Locate the cell with the specified text and output its (X, Y) center coordinate. 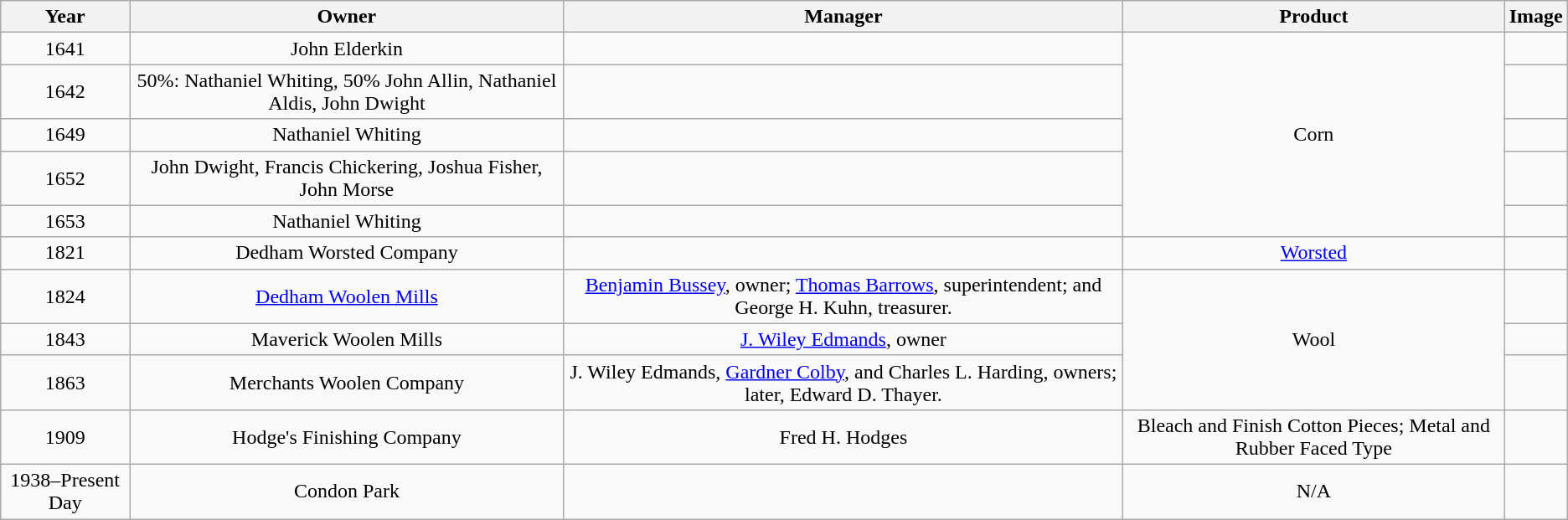
Worsted (1314, 253)
John Dwight, Francis Chickering, Joshua Fisher, John Morse (347, 178)
Manager (843, 17)
Bleach and Finish Cotton Pieces; Metal and Rubber Faced Type (1314, 437)
1649 (65, 135)
Hodge's Finishing Company (347, 437)
1843 (65, 339)
Dedham Worsted Company (347, 253)
1938–Present Day (65, 491)
Fred H. Hodges (843, 437)
Product (1314, 17)
1824 (65, 296)
50%: Nathaniel Whiting, 50% John Allin, Nathaniel Aldis, John Dwight (347, 92)
Maverick Woolen Mills (347, 339)
John Elderkin (347, 49)
1909 (65, 437)
Year (65, 17)
1821 (65, 253)
J. Wiley Edmands, Gardner Colby, and Charles L. Harding, owners; later, Edward D. Thayer. (843, 382)
Corn (1314, 135)
Owner (347, 17)
Benjamin Bussey, owner; Thomas Barrows, superintendent; and George H. Kuhn, treasurer. (843, 296)
Dedham Woolen Mills (347, 296)
Wool (1314, 339)
1642 (65, 92)
1863 (65, 382)
1653 (65, 221)
1652 (65, 178)
Merchants Woolen Company (347, 382)
N/A (1314, 491)
Image (1536, 17)
Condon Park (347, 491)
1641 (65, 49)
J. Wiley Edmands, owner (843, 339)
